Detect which cell encompasses the target text, then output its (x, y) center coordinate. 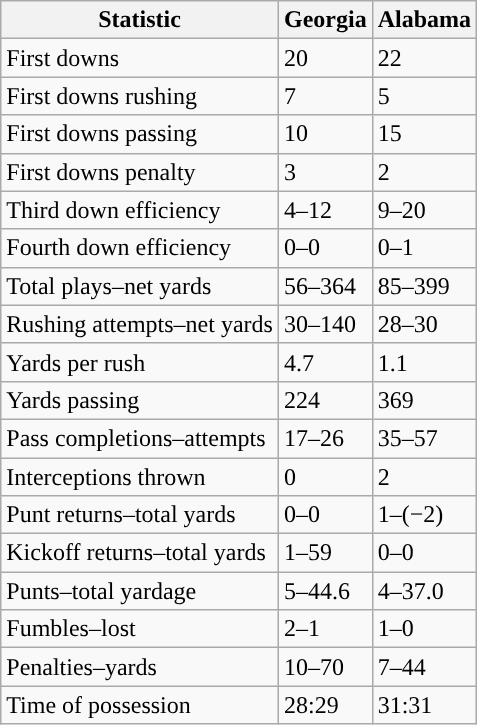
First downs rushing (140, 96)
First downs passing (140, 134)
1–0 (424, 629)
Kickoff returns–total yards (140, 553)
1–59 (325, 553)
Pass completions–attempts (140, 438)
17–26 (325, 438)
10–70 (325, 667)
4–37.0 (424, 591)
31:31 (424, 705)
30–140 (325, 324)
First downs (140, 58)
35–57 (424, 438)
10 (325, 134)
0–1 (424, 248)
4.7 (325, 362)
28–30 (424, 324)
Georgia (325, 20)
Yards per rush (140, 362)
85–399 (424, 286)
Yards passing (140, 400)
Penalties–yards (140, 667)
9–20 (424, 210)
First downs penalty (140, 172)
5 (424, 96)
369 (424, 400)
Third down efficiency (140, 210)
20 (325, 58)
4–12 (325, 210)
0 (325, 477)
224 (325, 400)
22 (424, 58)
Rushing attempts–net yards (140, 324)
Time of possession (140, 705)
15 (424, 134)
7 (325, 96)
2–1 (325, 629)
56–364 (325, 286)
1–(−2) (424, 515)
Fourth down efficiency (140, 248)
7–44 (424, 667)
5–44.6 (325, 591)
Statistic (140, 20)
Interceptions thrown (140, 477)
Alabama (424, 20)
Punt returns–total yards (140, 515)
1.1 (424, 362)
Punts–total yardage (140, 591)
28:29 (325, 705)
Fumbles–lost (140, 629)
Total plays–net yards (140, 286)
3 (325, 172)
